Determine the (x, y) coordinate at the center of the cell enclosing the given text.  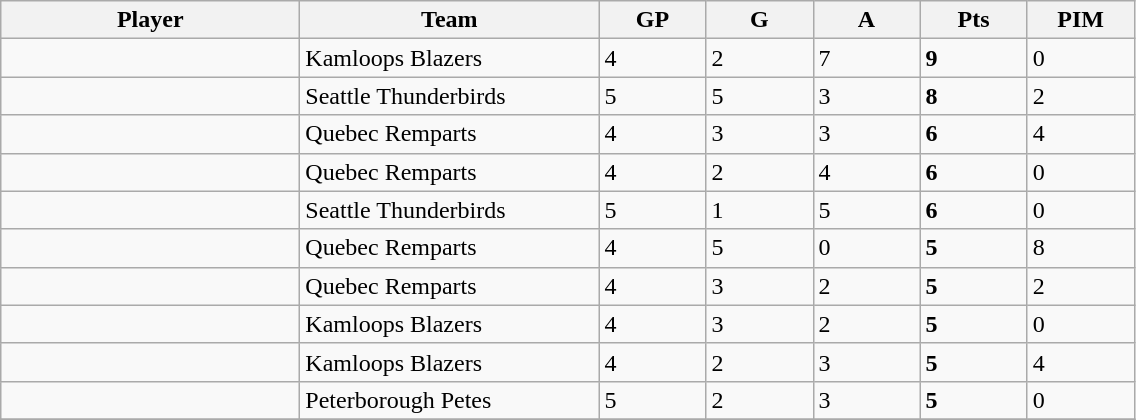
Pts (974, 20)
Team (450, 20)
1 (760, 210)
Player (150, 20)
A (866, 20)
7 (866, 58)
Peterborough Petes (450, 400)
9 (974, 58)
G (760, 20)
GP (652, 20)
PIM (1080, 20)
